Search for the cell housing the specified text and yield its [x, y] center coordinate. 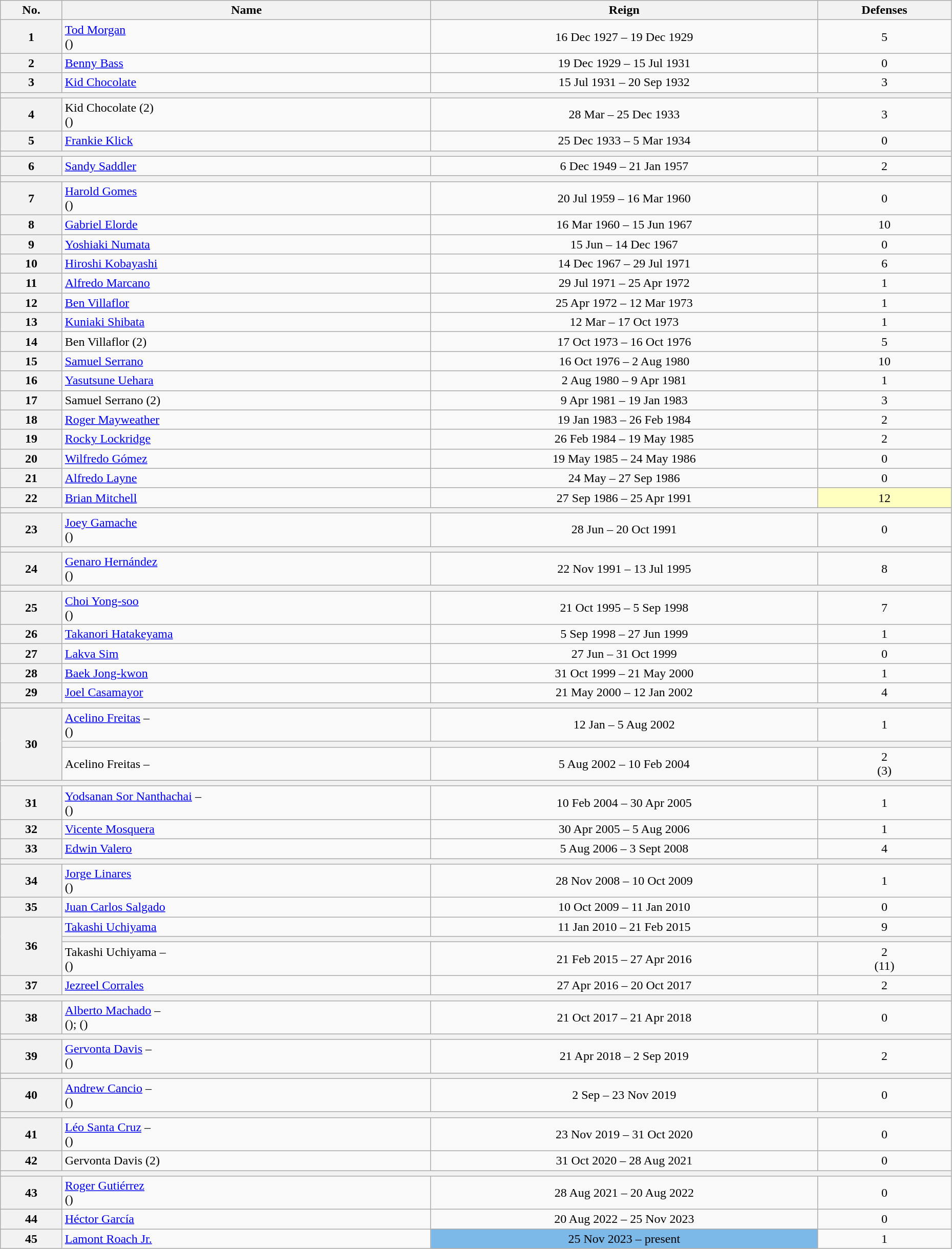
21 Apr 2018 – 2 Sep 2019 [624, 1056]
24 May – 27 Sep 1986 [624, 478]
22 [31, 497]
38 [31, 1017]
21 Oct 1995 – 5 Sep 1998 [624, 608]
Alfredo Marcano [246, 283]
6 Dec 1949 – 21 Jan 1957 [624, 166]
5 Aug 2006 – 3 Sept 2008 [624, 848]
Benny Bass [246, 63]
Gervonta Davis (2) [246, 1160]
Lamont Roach Jr. [246, 1239]
Alfredo Layne [246, 478]
43 [31, 1193]
Ben Villaflor (2) [246, 342]
19 May 1985 – 24 May 1986 [624, 459]
14 Dec 1967 – 29 Jul 1971 [624, 264]
5 Aug 2002 – 10 Feb 2004 [624, 763]
12 Mar – 17 Oct 1973 [624, 322]
40 [31, 1095]
35 [31, 907]
11 [31, 283]
36 [31, 946]
Léo Santa Cruz – () [246, 1134]
Jezreel Corrales [246, 985]
27 Jun – 31 Oct 1999 [624, 654]
15 [31, 361]
2(11) [885, 959]
44 [31, 1219]
25 Apr 1972 – 12 Mar 1973 [624, 303]
Brian Mitchell [246, 497]
23 Nov 2019 – 31 Oct 2020 [624, 1134]
21 Feb 2015 – 27 Apr 2016 [624, 959]
27 [31, 654]
21 Oct 2017 – 21 Apr 2018 [624, 1017]
Hiroshi Kobayashi [246, 264]
Roger Gutiérrez() [246, 1193]
Name [246, 10]
33 [31, 848]
Yoshiaki Numata [246, 244]
25 Nov 2023 – present [624, 1239]
19 Jan 1983 – 26 Feb 1984 [624, 420]
28 Jun – 20 Oct 1991 [624, 530]
Yodsanan Sor Nanthachai – () [246, 802]
20 Aug 2022 – 25 Nov 2023 [624, 1219]
20 Jul 1959 – 16 Mar 1960 [624, 198]
27 Sep 1986 – 25 Apr 1991 [624, 497]
Genaro Hernández() [246, 569]
20 [31, 459]
Wilfredo Gómez [246, 459]
30 [31, 744]
42 [31, 1160]
Kuniaki Shibata [246, 322]
13 [31, 322]
26 Feb 1984 – 19 May 1985 [624, 439]
19 [31, 439]
No. [31, 10]
16 [31, 381]
Andrew Cancio – () [246, 1095]
Ben Villaflor [246, 303]
18 [31, 420]
16 Dec 1927 – 19 Dec 1929 [624, 37]
Takashi Uchiyama – () [246, 959]
10 Oct 2009 – 11 Jan 2010 [624, 907]
28 Aug 2021 – 20 Aug 2022 [624, 1193]
9 Apr 1981 – 19 Jan 1983 [624, 400]
Héctor García [246, 1219]
Sandy Saddler [246, 166]
28 Mar – 25 Dec 1933 [624, 115]
31 Oct 2020 – 28 Aug 2021 [624, 1160]
Joel Casamayor [246, 693]
26 [31, 634]
Jorge Linares() [246, 881]
Lakva Sim [246, 654]
Takashi Uchiyama [246, 927]
Joey Gamache() [246, 530]
10 Feb 2004 – 30 Apr 2005 [624, 802]
Rocky Lockridge [246, 439]
Acelino Freitas – () [246, 724]
Kid Chocolate (2)() [246, 115]
Kid Chocolate [246, 82]
Choi Yong-soo() [246, 608]
Takanori Hatakeyama [246, 634]
24 [31, 569]
5 Sep 1998 – 27 Jun 1999 [624, 634]
21 [31, 478]
39 [31, 1056]
16 Oct 1976 – 2 Aug 1980 [624, 361]
29 Jul 1971 – 25 Apr 1972 [624, 283]
2 Aug 1980 – 9 Apr 1981 [624, 381]
Frankie Klick [246, 141]
Baek Jong-kwon [246, 673]
17 [31, 400]
Vicente Mosquera [246, 829]
30 Apr 2005 – 5 Aug 2006 [624, 829]
31 Oct 1999 – 21 May 2000 [624, 673]
27 Apr 2016 – 20 Oct 2017 [624, 985]
15 Jun – 14 Dec 1967 [624, 244]
Samuel Serrano [246, 361]
Yasutsune Uehara [246, 381]
14 [31, 342]
28 Nov 2008 – 10 Oct 2009 [624, 881]
31 [31, 802]
Tod Morgan() [246, 37]
17 Oct 1973 – 16 Oct 1976 [624, 342]
2 Sep – 23 Nov 2019 [624, 1095]
15 Jul 1931 – 20 Sep 1932 [624, 82]
12 Jan – 5 Aug 2002 [624, 724]
34 [31, 881]
Acelino Freitas – [246, 763]
Gabriel Elorde [246, 224]
28 [31, 673]
25 [31, 608]
29 [31, 693]
25 Dec 1933 – 5 Mar 1934 [624, 141]
22 Nov 1991 – 13 Jul 1995 [624, 569]
Roger Mayweather [246, 420]
Alberto Machado – (); () [246, 1017]
21 May 2000 – 12 Jan 2002 [624, 693]
41 [31, 1134]
Harold Gomes() [246, 198]
19 Dec 1929 – 15 Jul 1931 [624, 63]
16 Mar 1960 – 15 Jun 1967 [624, 224]
45 [31, 1239]
Defenses [885, 10]
2(3) [885, 763]
37 [31, 985]
Samuel Serrano (2) [246, 400]
11 Jan 2010 – 21 Feb 2015 [624, 927]
23 [31, 530]
Edwin Valero [246, 848]
Reign [624, 10]
Juan Carlos Salgado [246, 907]
Gervonta Davis – () [246, 1056]
32 [31, 829]
